Scan for the cell matching the given text and deliver its (x, y) coordinate at center. 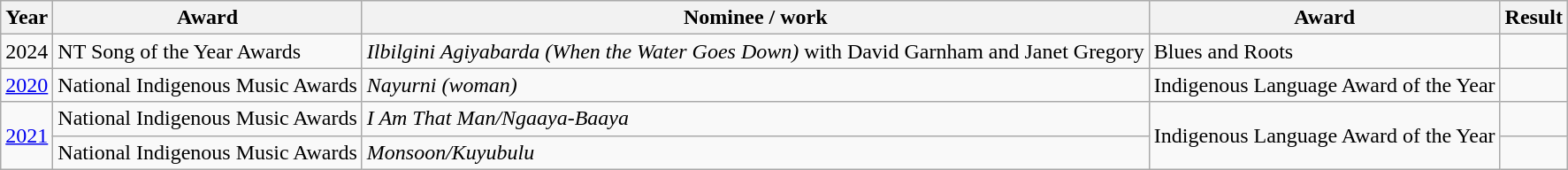
Nayurni (woman) (755, 85)
Result (1534, 18)
2020 (27, 85)
I Am That Man/Ngaaya-Baaya (755, 119)
Blues and Roots (1325, 51)
NT Song of the Year Awards (207, 51)
2021 (27, 135)
2024 (27, 51)
Nominee / work (755, 18)
Year (27, 18)
Ilbilgini Agiyabarda (When the Water Goes Down) with David Garnham and Janet Gregory (755, 51)
Monsoon/Kuyubulu (755, 152)
